Extract the (x, y) coordinate from the center of the cell holding the provided text.  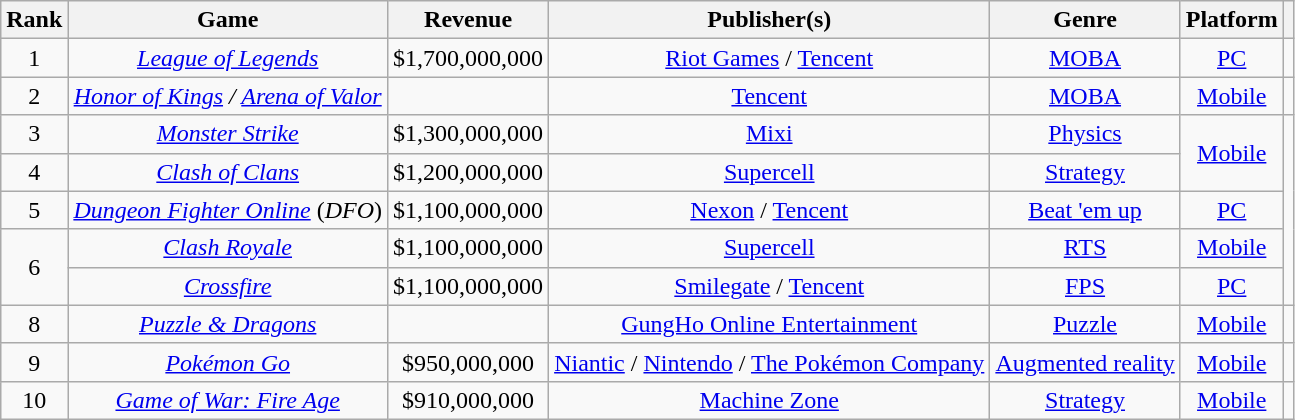
Mixi (770, 134)
Pokémon Go (228, 362)
Clash Royale (228, 248)
$910,000,000 (468, 400)
Monster Strike (228, 134)
RTS (1085, 248)
$1,300,000,000 (468, 134)
6 (34, 267)
8 (34, 324)
Rank (34, 20)
Physics (1085, 134)
Nexon / Tencent (770, 210)
$1,200,000,000 (468, 172)
1 (34, 58)
4 (34, 172)
$950,000,000 (468, 362)
5 (34, 210)
Game of War: Fire Age (228, 400)
Beat 'em up (1085, 210)
Smilegate / Tencent (770, 286)
Puzzle & Dragons (228, 324)
Publisher(s) (770, 20)
2 (34, 96)
Revenue (468, 20)
Riot Games / Tencent (770, 58)
Game (228, 20)
Clash of Clans (228, 172)
Tencent (770, 96)
Genre (1085, 20)
Dungeon Fighter Online (DFO) (228, 210)
9 (34, 362)
3 (34, 134)
GungHo Online Entertainment (770, 324)
Niantic / Nintendo / The Pokémon Company (770, 362)
Platform (1232, 20)
Puzzle (1085, 324)
League of Legends (228, 58)
FPS (1085, 286)
10 (34, 400)
Crossfire (228, 286)
Augmented reality (1085, 362)
$1,700,000,000 (468, 58)
Honor of Kings / Arena of Valor (228, 96)
Machine Zone (770, 400)
